Return the [x, y] coordinate for the center point of the cell that contains the specified text.  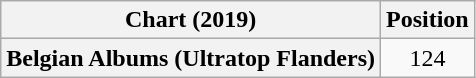
Belgian Albums (Ultratop Flanders) [191, 58]
Position [428, 20]
Chart (2019) [191, 20]
124 [428, 58]
